Extract the [x, y] coordinate from the center of the cell holding the provided text.  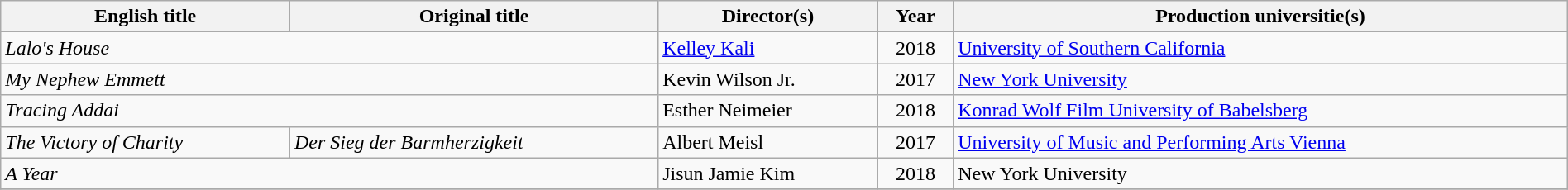
English title [146, 17]
Konrad Wolf Film University of Babelsberg [1260, 111]
Jisun Jamie Kim [768, 173]
Der Sieg der Barmherzigkeit [473, 142]
Director(s) [768, 17]
My Nephew Emmett [329, 79]
Tracing Addai [329, 111]
Lalo's House [329, 48]
Year [915, 17]
University of Southern California [1260, 48]
Albert Meisl [768, 142]
A Year [329, 173]
University of Music and Performing Arts Vienna [1260, 142]
The Victory of Charity [146, 142]
Kevin Wilson Jr. [768, 79]
Production universitie(s) [1260, 17]
Esther Neimeier [768, 111]
Original title [473, 17]
Kelley Kali [768, 48]
